For the text-containing cell, return its midpoint in (x, y) coordinate format. 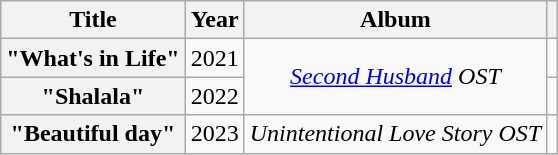
"Shalala" (93, 96)
Second Husband OST (395, 77)
"What's in Life" (93, 58)
2021 (214, 58)
Unintentional Love Story OST (395, 134)
2022 (214, 96)
"Beautiful day" (93, 134)
Year (214, 20)
Title (93, 20)
Album (395, 20)
2023 (214, 134)
